Find where the given text appears and provide that cell's center as (X, Y) coordinate. 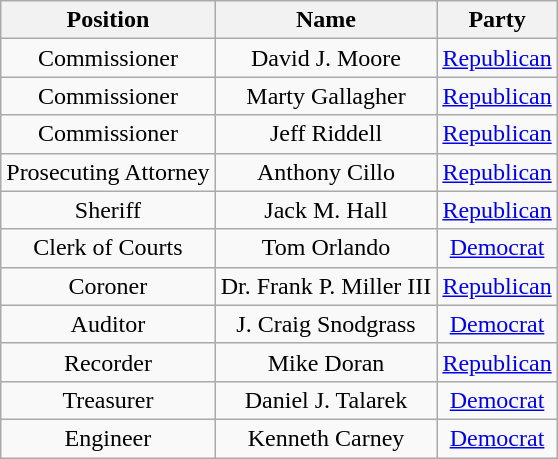
Marty Gallagher (326, 96)
Name (326, 20)
Dr. Frank P. Miller III (326, 286)
Position (108, 20)
Mike Doran (326, 362)
Prosecuting Attorney (108, 172)
Coroner (108, 286)
Kenneth Carney (326, 438)
Recorder (108, 362)
Clerk of Courts (108, 248)
David J. Moore (326, 58)
Party (497, 20)
Treasurer (108, 400)
Jeff Riddell (326, 134)
Daniel J. Talarek (326, 400)
Tom Orlando (326, 248)
J. Craig Snodgrass (326, 324)
Sheriff (108, 210)
Jack M. Hall (326, 210)
Anthony Cillo (326, 172)
Auditor (108, 324)
Engineer (108, 438)
